Capture the cell that displays the provided text and extract its (X, Y) central coordinate. 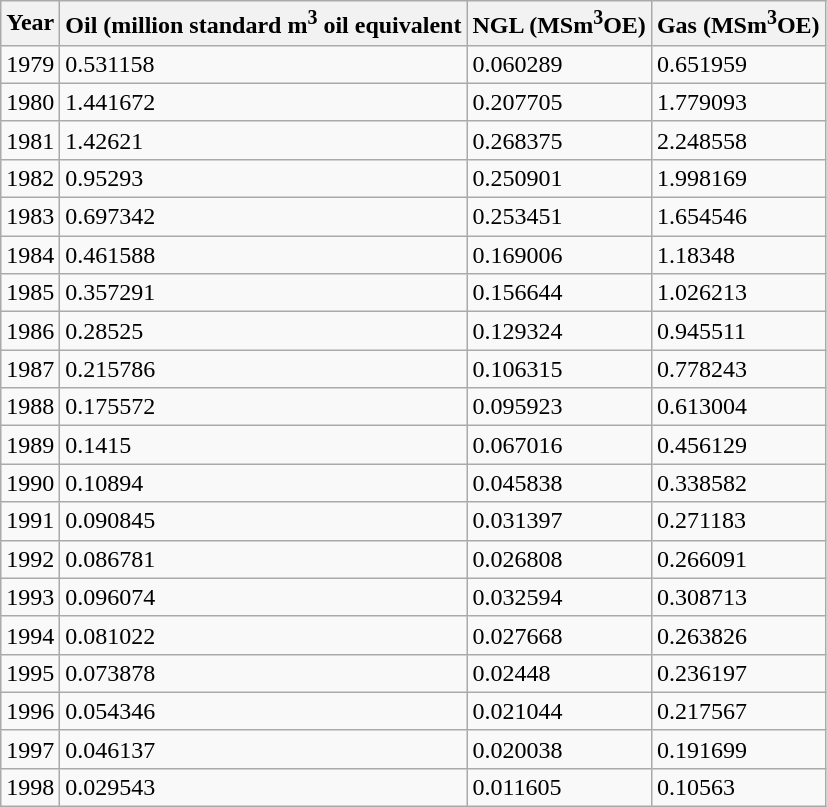
1992 (30, 559)
0.096074 (264, 597)
1993 (30, 597)
0.156644 (559, 293)
1989 (30, 445)
0.020038 (559, 749)
1988 (30, 407)
1990 (30, 483)
0.021044 (559, 711)
0.945511 (738, 331)
0.129324 (559, 331)
0.253451 (559, 217)
0.236197 (738, 673)
2.248558 (738, 140)
0.461588 (264, 255)
0.090845 (264, 521)
1.18348 (738, 255)
1997 (30, 749)
0.067016 (559, 445)
1995 (30, 673)
0.10563 (738, 787)
1.654546 (738, 217)
1.441672 (264, 102)
0.531158 (264, 64)
1986 (30, 331)
1980 (30, 102)
0.357291 (264, 293)
0.28525 (264, 331)
0.250901 (559, 178)
0.338582 (738, 483)
1.42621 (264, 140)
1982 (30, 178)
0.175572 (264, 407)
0.106315 (559, 369)
0.191699 (738, 749)
1.998169 (738, 178)
0.046137 (264, 749)
0.271183 (738, 521)
1979 (30, 64)
0.1415 (264, 445)
0.207705 (559, 102)
1981 (30, 140)
0.217567 (738, 711)
0.308713 (738, 597)
1985 (30, 293)
Oil (million standard m3 oil equivalent (264, 24)
1.779093 (738, 102)
0.651959 (738, 64)
0.613004 (738, 407)
0.026808 (559, 559)
0.027668 (559, 635)
Gas (MSm3OE) (738, 24)
1983 (30, 217)
0.011605 (559, 787)
0.073878 (264, 673)
0.266091 (738, 559)
0.086781 (264, 559)
0.456129 (738, 445)
NGL (MSm3OE) (559, 24)
0.263826 (738, 635)
0.10894 (264, 483)
Year (30, 24)
0.081022 (264, 635)
0.060289 (559, 64)
0.169006 (559, 255)
0.031397 (559, 521)
0.778243 (738, 369)
1991 (30, 521)
0.029543 (264, 787)
0.095923 (559, 407)
1996 (30, 711)
0.02448 (559, 673)
0.268375 (559, 140)
1994 (30, 635)
0.95293 (264, 178)
1.026213 (738, 293)
0.697342 (264, 217)
1987 (30, 369)
1998 (30, 787)
0.045838 (559, 483)
0.032594 (559, 597)
0.215786 (264, 369)
0.054346 (264, 711)
1984 (30, 255)
